Return the (X, Y) coordinate for the center point of the cell that contains the specified text.  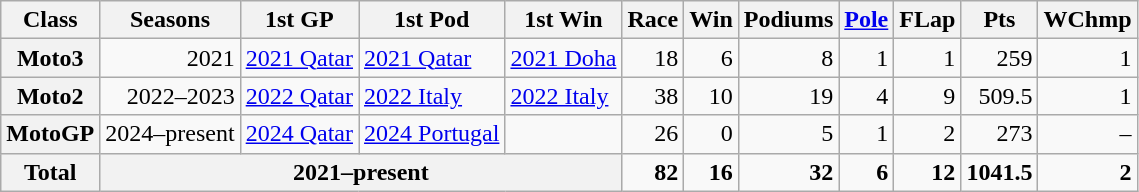
Moto2 (50, 96)
273 (1000, 134)
38 (653, 96)
WChmp (1088, 20)
Podiums (788, 20)
2021–present (361, 172)
2024–present (170, 134)
19 (788, 96)
1st Pod (432, 20)
4 (866, 96)
509.5 (1000, 96)
Seasons (170, 20)
5 (788, 134)
1st GP (299, 20)
Class (50, 20)
12 (928, 172)
2024 Portugal (432, 134)
– (1088, 134)
32 (788, 172)
Pts (1000, 20)
10 (712, 96)
2021 Doha (564, 58)
26 (653, 134)
259 (1000, 58)
16 (712, 172)
FLap (928, 20)
2022 Qatar (299, 96)
2021 (170, 58)
2024 Qatar (299, 134)
Moto3 (50, 58)
2022–2023 (170, 96)
Total (50, 172)
Race (653, 20)
Win (712, 20)
1st Win (564, 20)
8 (788, 58)
Pole (866, 20)
9 (928, 96)
18 (653, 58)
1041.5 (1000, 172)
0 (712, 134)
MotoGP (50, 134)
82 (653, 172)
